Extract the [X, Y] coordinate from the center of the cell holding the provided text.  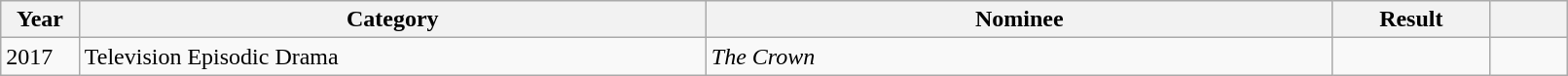
2017 [40, 57]
Year [40, 19]
Category [392, 19]
Television Episodic Drama [392, 57]
Nominee [1019, 19]
Result [1411, 19]
The Crown [1019, 57]
